Detect which cell encompasses the target text, then output its [X, Y] center coordinate. 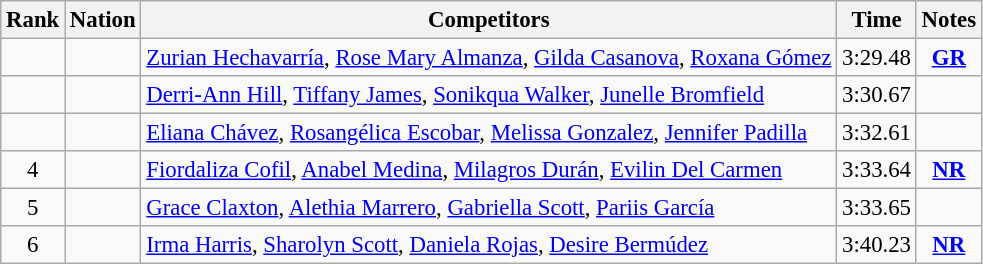
3:33.64 [877, 170]
Notes [948, 20]
Eliana Chávez, Rosangélica Escobar, Melissa Gonzalez, Jennifer Padilla [489, 133]
Rank [33, 20]
Irma Harris, Sharolyn Scott, Daniela Rojas, Desire Bermúdez [489, 245]
6 [33, 245]
Fiordaliza Cofil, Anabel Medina, Milagros Durán, Evilin Del Carmen [489, 170]
Time [877, 20]
3:29.48 [877, 58]
3:40.23 [877, 245]
3:30.67 [877, 95]
3:32.61 [877, 133]
Derri-Ann Hill, Tiffany James, Sonikqua Walker, Junelle Bromfield [489, 95]
Nation [103, 20]
5 [33, 208]
Zurian Hechavarría, Rose Mary Almanza, Gilda Casanova, Roxana Gómez [489, 58]
GR [948, 58]
4 [33, 170]
Competitors [489, 20]
3:33.65 [877, 208]
Grace Claxton, Alethia Marrero, Gabriella Scott, Pariis García [489, 208]
